Pinpoint the cell where the given text exists, returning its (X, Y) midpoint coordinate. 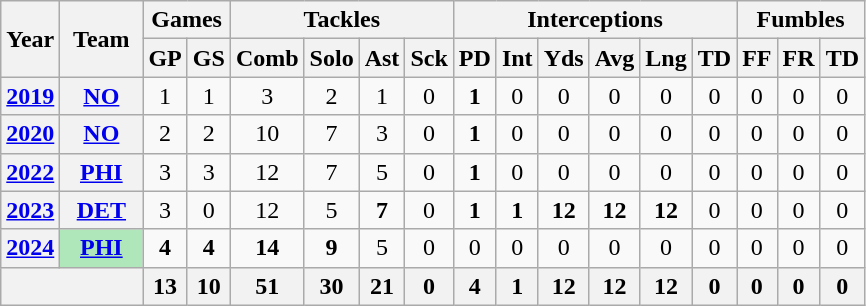
9 (332, 248)
GS (208, 58)
14 (267, 248)
FR (798, 58)
Interceptions (594, 20)
DET (102, 210)
PD (474, 58)
13 (165, 286)
30 (332, 286)
51 (267, 286)
Comb (267, 58)
Year (30, 39)
Team (102, 39)
Ast (382, 58)
2024 (30, 248)
Yds (564, 58)
Avg (614, 58)
Fumbles (801, 20)
Sck (429, 58)
2020 (30, 134)
FF (757, 58)
2022 (30, 172)
Games (186, 20)
Lng (666, 58)
21 (382, 286)
2019 (30, 96)
2023 (30, 210)
Tackles (342, 20)
Solo (332, 58)
GP (165, 58)
Int (517, 58)
